Search for the cell housing the specified text and yield its (X, Y) center coordinate. 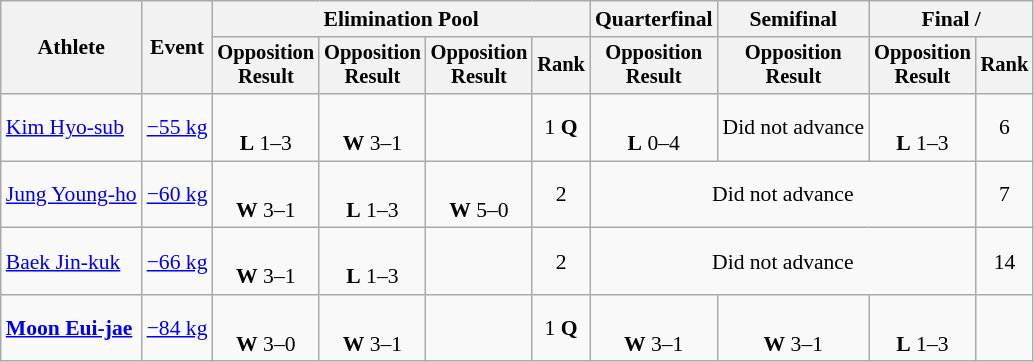
−55 kg (178, 128)
L 0–4 (654, 128)
Final / (951, 19)
Jung Young-ho (72, 194)
Quarterfinal (654, 19)
−60 kg (178, 194)
6 (1005, 128)
Athlete (72, 48)
Semifinal (794, 19)
7 (1005, 194)
Kim Hyo-sub (72, 128)
Elimination Pool (402, 19)
Baek Jin-kuk (72, 262)
14 (1005, 262)
W 5–0 (480, 194)
−84 kg (178, 328)
W 3–0 (266, 328)
Event (178, 48)
−66 kg (178, 262)
Moon Eui-jae (72, 328)
